Identify which cell holds the provided text, then report its (X, Y) central coordinate. 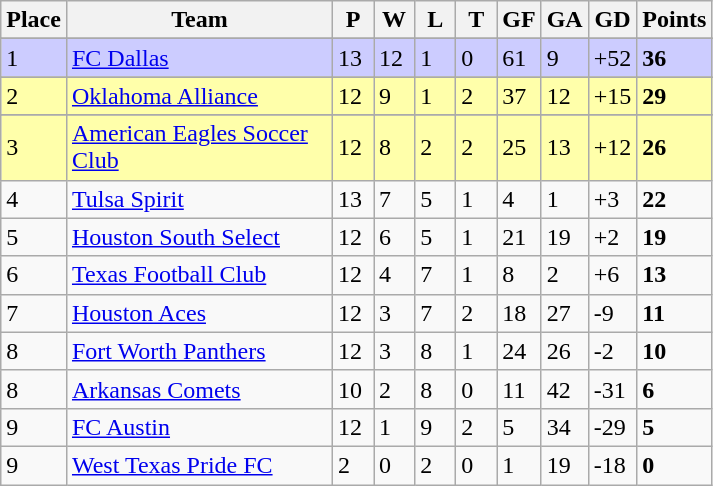
Fort Worth Panthers (199, 351)
34 (564, 427)
Houston Aces (199, 313)
FC Dallas (199, 58)
18 (519, 313)
Texas Football Club (199, 275)
Houston South Select (199, 237)
61 (519, 58)
GA (564, 20)
American Eagles Soccer Club (199, 148)
+2 (612, 237)
-9 (612, 313)
+3 (612, 199)
25 (519, 148)
P (354, 20)
21 (519, 237)
-18 (612, 465)
Arkansas Comets (199, 389)
+52 (612, 58)
Team (199, 20)
42 (564, 389)
29 (674, 96)
GF (519, 20)
27 (564, 313)
L (436, 20)
W (394, 20)
Place (34, 20)
+6 (612, 275)
36 (674, 58)
37 (519, 96)
-31 (612, 389)
-29 (612, 427)
24 (519, 351)
FC Austin (199, 427)
GD (612, 20)
+12 (612, 148)
Tulsa Spirit (199, 199)
West Texas Pride FC (199, 465)
T (476, 20)
+15 (612, 96)
Points (674, 20)
Oklahoma Alliance (199, 96)
-2 (612, 351)
22 (674, 199)
